Output the (X, Y) coordinate of the center of the cell containing the given text.  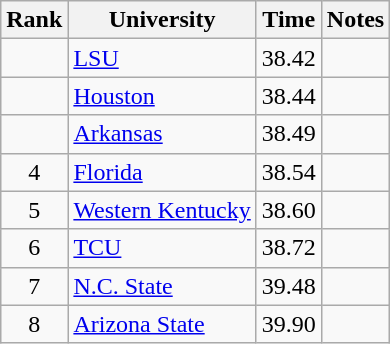
5 (34, 210)
University (162, 20)
39.90 (288, 324)
LSU (162, 58)
N.C. State (162, 286)
Rank (34, 20)
Arkansas (162, 134)
Houston (162, 96)
38.72 (288, 248)
Arizona State (162, 324)
38.42 (288, 58)
TCU (162, 248)
38.49 (288, 134)
38.44 (288, 96)
8 (34, 324)
38.54 (288, 172)
38.60 (288, 210)
7 (34, 286)
39.48 (288, 286)
Western Kentucky (162, 210)
Notes (355, 20)
Florida (162, 172)
Time (288, 20)
6 (34, 248)
4 (34, 172)
